Pinpoint the cell where the given text exists, returning its [X, Y] midpoint coordinate. 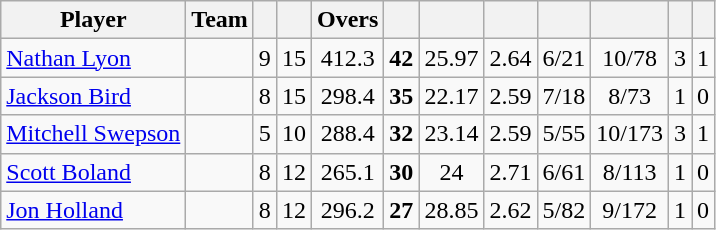
Team [220, 20]
25.97 [452, 58]
22.17 [452, 96]
Nathan Lyon [94, 58]
30 [402, 172]
298.4 [347, 96]
32 [402, 134]
9/172 [630, 210]
8/73 [630, 96]
2.64 [510, 58]
Overs [347, 20]
288.4 [347, 134]
Jackson Bird [94, 96]
Scott Boland [94, 172]
2.62 [510, 210]
23.14 [452, 134]
35 [402, 96]
28.85 [452, 210]
5 [264, 134]
Mitchell Swepson [94, 134]
9 [264, 58]
8/113 [630, 172]
296.2 [347, 210]
2.71 [510, 172]
6/61 [564, 172]
6/21 [564, 58]
7/18 [564, 96]
10 [294, 134]
412.3 [347, 58]
265.1 [347, 172]
24 [452, 172]
Jon Holland [94, 210]
5/55 [564, 134]
Player [94, 20]
5/82 [564, 210]
42 [402, 58]
10/173 [630, 134]
27 [402, 210]
10/78 [630, 58]
